Identify which cell holds the provided text, then report its [X, Y] central coordinate. 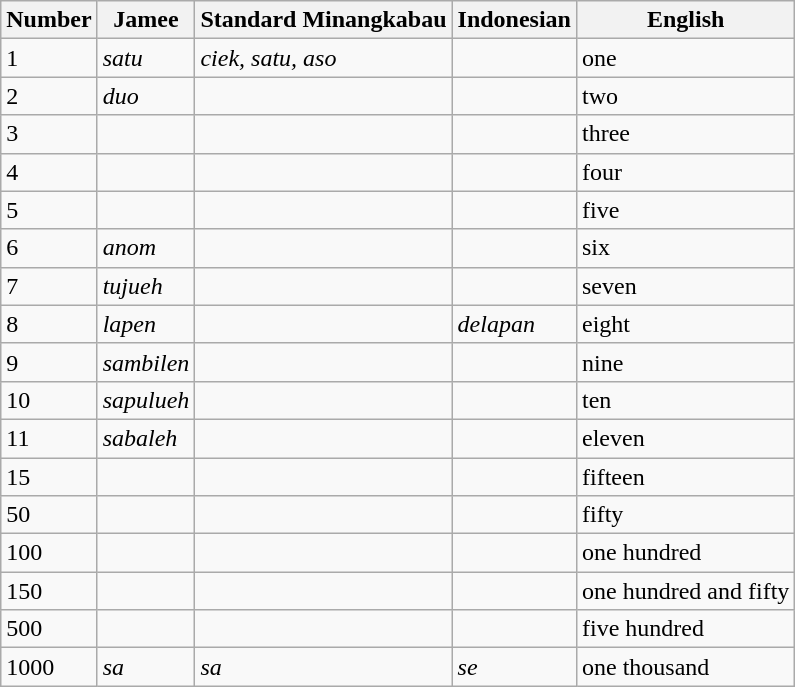
2 [49, 96]
lapen [146, 324]
ciek, satu, aso [324, 58]
one thousand [685, 667]
eight [685, 324]
five hundred [685, 629]
three [685, 134]
500 [49, 629]
se [514, 667]
English [685, 20]
four [685, 172]
nine [685, 362]
11 [49, 438]
sapulueh [146, 400]
10 [49, 400]
3 [49, 134]
7 [49, 286]
one hundred [685, 553]
Indonesian [514, 20]
1000 [49, 667]
ten [685, 400]
1 [49, 58]
seven [685, 286]
fifteen [685, 477]
tujueh [146, 286]
150 [49, 591]
one hundred and fifty [685, 591]
six [685, 248]
sabaleh [146, 438]
15 [49, 477]
Standard Minangkabau [324, 20]
delapan [514, 324]
fifty [685, 515]
satu [146, 58]
100 [49, 553]
sambilen [146, 362]
one [685, 58]
Number [49, 20]
eleven [685, 438]
two [685, 96]
8 [49, 324]
five [685, 210]
4 [49, 172]
6 [49, 248]
Jamee [146, 20]
anom [146, 248]
9 [49, 362]
duo [146, 96]
5 [49, 210]
50 [49, 515]
